Return the [X, Y] coordinate for the center point of the cell that contains the specified text.  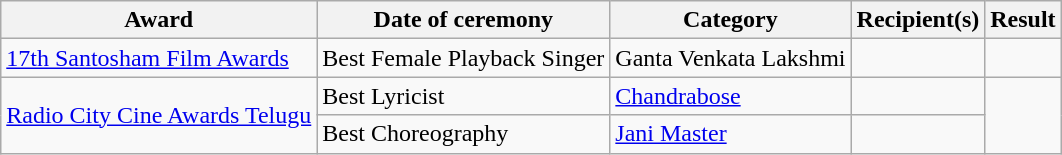
Date of ceremony [464, 20]
Chandrabose [730, 96]
Radio City Cine Awards Telugu [159, 115]
Award [159, 20]
Recipient(s) [918, 20]
Best Lyricist [464, 96]
Category [730, 20]
Jani Master [730, 134]
Result [1023, 20]
17th Santosham Film Awards [159, 58]
Ganta Venkata Lakshmi [730, 58]
Best Choreography [464, 134]
Best Female Playback Singer [464, 58]
